Scan for the cell matching the given text and deliver its (X, Y) coordinate at center. 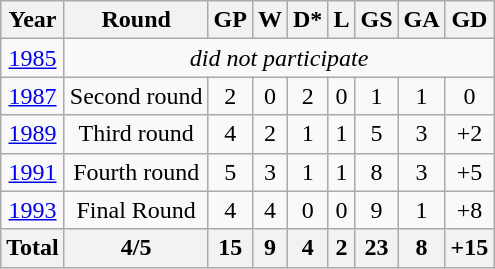
GD (470, 20)
Round (136, 20)
L (342, 20)
+15 (470, 248)
Third round (136, 134)
Second round (136, 96)
+2 (470, 134)
15 (230, 248)
GP (230, 20)
did not participate (279, 58)
4/5 (136, 248)
1993 (33, 210)
+8 (470, 210)
1987 (33, 96)
+5 (470, 172)
1985 (33, 58)
W (270, 20)
GS (376, 20)
Total (33, 248)
1991 (33, 172)
Fourth round (136, 172)
Final Round (136, 210)
Year (33, 20)
1989 (33, 134)
23 (376, 248)
GA (422, 20)
D* (307, 20)
